Determine the [x, y] coordinate at the center of the cell enclosing the given text.  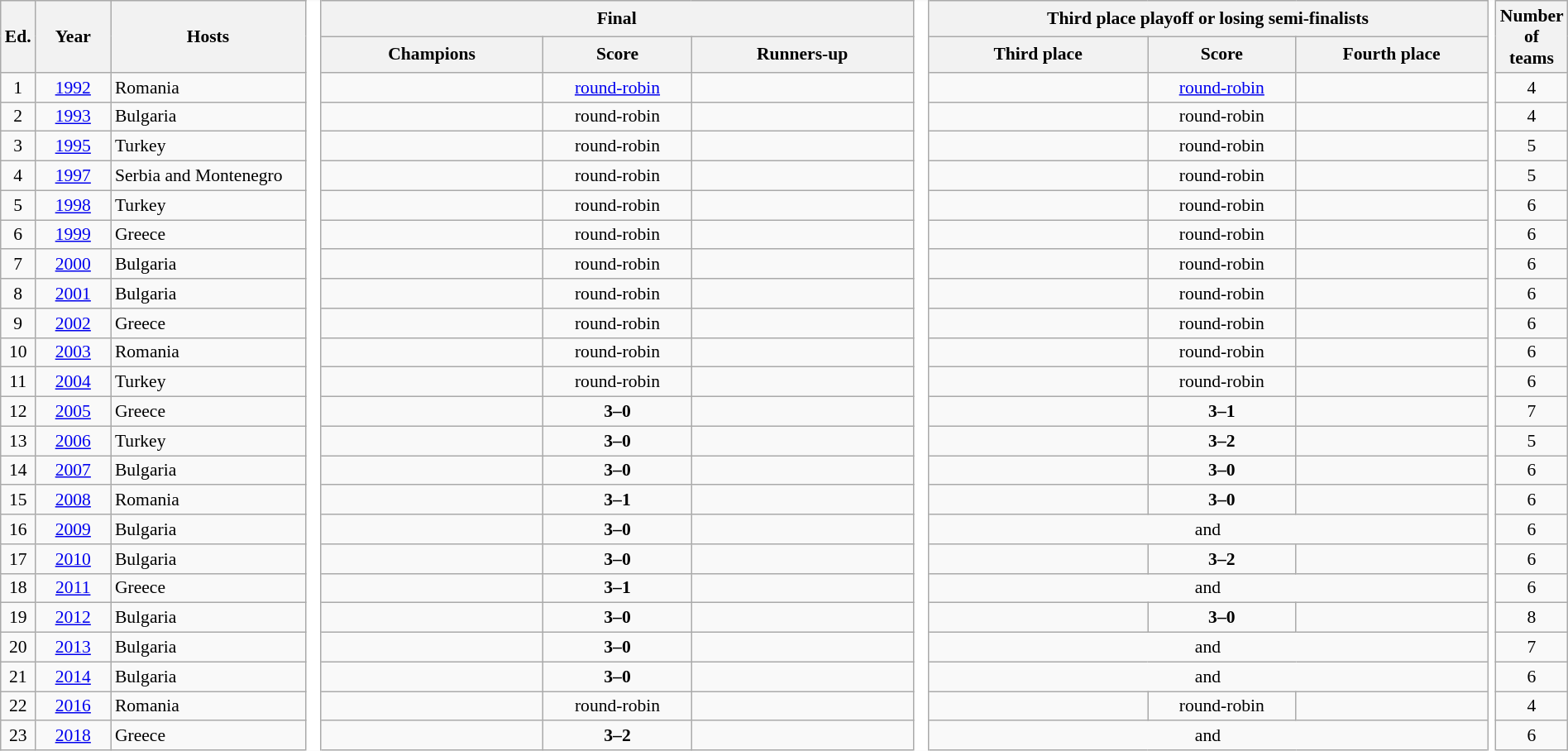
Runners-up [802, 55]
2012 [73, 618]
3 [18, 146]
2004 [73, 382]
10 [18, 352]
2007 [73, 471]
15 [18, 500]
2018 [73, 736]
Ed. [18, 36]
2014 [73, 677]
1992 [73, 88]
9 [18, 323]
2008 [73, 500]
2013 [73, 648]
14 [18, 471]
2002 [73, 323]
Third place [1037, 55]
Third place playoff or losing semi-finalists [1207, 18]
1993 [73, 117]
Champions [432, 55]
17 [18, 559]
Year [73, 36]
1998 [73, 205]
11 [18, 382]
2000 [73, 265]
2006 [73, 441]
16 [18, 529]
Number of teams [1532, 36]
2 [18, 117]
1 [18, 88]
2003 [73, 352]
2010 [73, 559]
Fourth place [1392, 55]
20 [18, 648]
23 [18, 736]
2016 [73, 706]
Hosts [208, 36]
1997 [73, 176]
12 [18, 412]
22 [18, 706]
2009 [73, 529]
13 [18, 441]
Final [617, 18]
1995 [73, 146]
18 [18, 588]
21 [18, 677]
1999 [73, 235]
Serbia and Montenegro [208, 176]
2011 [73, 588]
2001 [73, 294]
2005 [73, 412]
19 [18, 618]
